Identify which cell holds the provided text, then report its (x, y) central coordinate. 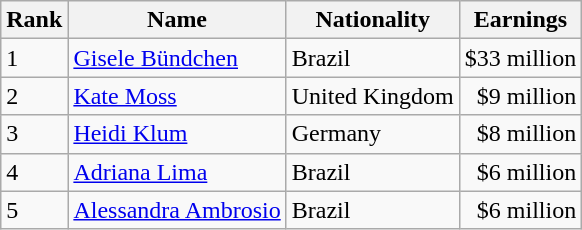
Nationality (372, 20)
Kate Moss (177, 96)
Germany (372, 134)
1 (34, 58)
Heidi Klum (177, 134)
4 (34, 172)
5 (34, 210)
Alessandra Ambrosio (177, 210)
Earnings (520, 20)
2 (34, 96)
$33 million (520, 58)
3 (34, 134)
United Kingdom (372, 96)
Rank (34, 20)
$8 million (520, 134)
$9 million (520, 96)
Gisele Bündchen (177, 58)
Name (177, 20)
Adriana Lima (177, 172)
